For the text-containing cell, return its midpoint in (X, Y) coordinate format. 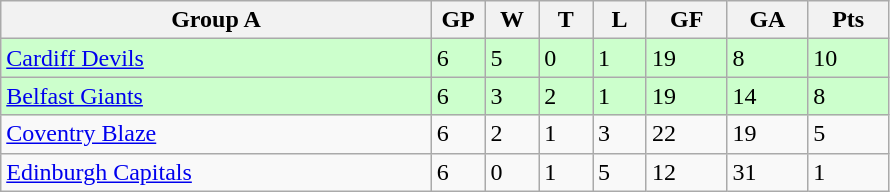
22 (686, 134)
10 (848, 58)
GA (768, 20)
GF (686, 20)
Belfast Giants (216, 96)
12 (686, 172)
Coventry Blaze (216, 134)
31 (768, 172)
Group A (216, 20)
Pts (848, 20)
Edinburgh Capitals (216, 172)
14 (768, 96)
W (512, 20)
Cardiff Devils (216, 58)
GP (458, 20)
T (566, 20)
L (620, 20)
